From the cell containing the given text, extract its center point as [x, y] coordinate. 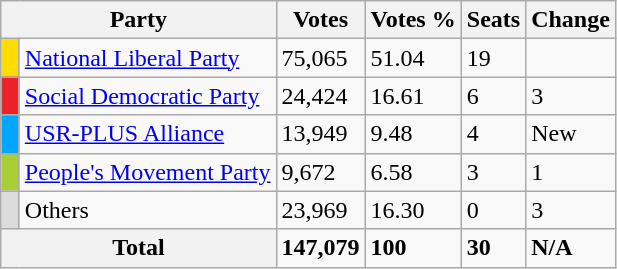
Votes % [413, 20]
Social Democratic Party [148, 96]
New [571, 134]
Seats [493, 20]
13,949 [320, 134]
Others [148, 210]
People's Movement Party [148, 172]
6 [493, 96]
16.30 [413, 210]
6.58 [413, 172]
9,672 [320, 172]
0 [493, 210]
Votes [320, 20]
Change [571, 20]
4 [493, 134]
24,424 [320, 96]
National Liberal Party [148, 58]
Total [138, 248]
147,079 [320, 248]
51.04 [413, 58]
30 [493, 248]
19 [493, 58]
9.48 [413, 134]
1 [571, 172]
USR-PLUS Alliance [148, 134]
100 [413, 248]
23,969 [320, 210]
N/A [571, 248]
Party [138, 20]
75,065 [320, 58]
16.61 [413, 96]
